Capture the cell that displays the provided text and extract its (X, Y) central coordinate. 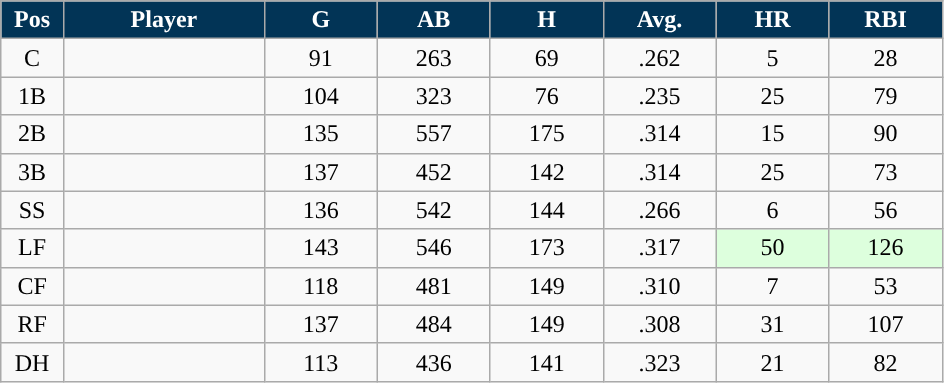
.266 (660, 210)
31 (772, 324)
.310 (660, 286)
Avg. (660, 20)
484 (434, 324)
2B (32, 134)
436 (434, 362)
5 (772, 58)
118 (320, 286)
143 (320, 248)
107 (886, 324)
144 (546, 210)
546 (434, 248)
452 (434, 172)
113 (320, 362)
73 (886, 172)
126 (886, 248)
175 (546, 134)
DH (32, 362)
G (320, 20)
90 (886, 134)
HR (772, 20)
SS (32, 210)
142 (546, 172)
56 (886, 210)
LF (32, 248)
.317 (660, 248)
.308 (660, 324)
50 (772, 248)
Player (164, 20)
323 (434, 96)
1B (32, 96)
104 (320, 96)
RF (32, 324)
91 (320, 58)
H (546, 20)
79 (886, 96)
15 (772, 134)
141 (546, 362)
.323 (660, 362)
21 (772, 362)
.262 (660, 58)
53 (886, 286)
136 (320, 210)
135 (320, 134)
481 (434, 286)
C (32, 58)
RBI (886, 20)
76 (546, 96)
3B (32, 172)
CF (32, 286)
6 (772, 210)
Pos (32, 20)
173 (546, 248)
82 (886, 362)
557 (434, 134)
28 (886, 58)
542 (434, 210)
69 (546, 58)
263 (434, 58)
AB (434, 20)
.235 (660, 96)
7 (772, 286)
